Search for the cell housing the specified text and yield its (X, Y) center coordinate. 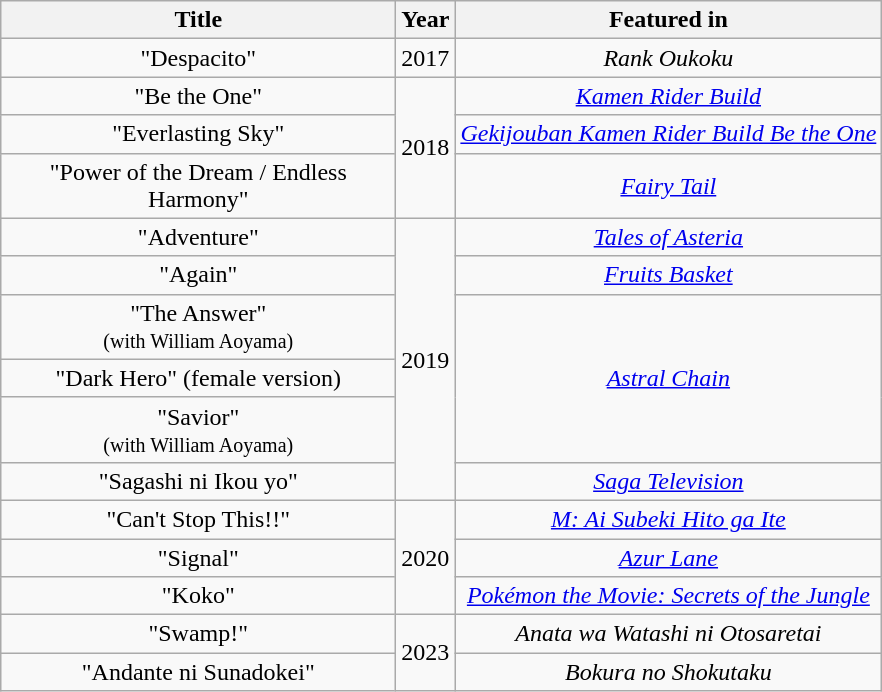
"Adventure" (198, 237)
2017 (426, 58)
"Signal" (198, 557)
"Can't Stop This!!" (198, 519)
Pokémon the Movie: Secrets of the Jungle (668, 596)
"Dark Hero" (female version) (198, 378)
Rank Oukoku (668, 58)
Anata wa Watashi ni Otosaretai (668, 634)
"The Answer"(with William Aoyama) (198, 326)
Tales of Asteria (668, 237)
Bokura no Shokutaku (668, 672)
"Swamp!" (198, 634)
"Everlasting Sky" (198, 134)
"Koko" (198, 596)
Astral Chain (668, 378)
Fruits Basket (668, 275)
M: Ai Subeki Hito ga Ite (668, 519)
Featured in (668, 20)
2019 (426, 359)
Year (426, 20)
Saga Television (668, 481)
2023 (426, 653)
"Sagashi ni Ikou yo" (198, 481)
"Power of the Dream / Endless Harmony" (198, 186)
Azur Lane (668, 557)
Gekijouban Kamen Rider Build Be the One (668, 134)
2020 (426, 557)
2018 (426, 148)
Title (198, 20)
"Savior"(with William Aoyama) (198, 430)
"Again" (198, 275)
"Be the One" (198, 96)
Kamen Rider Build (668, 96)
"Despacito" (198, 58)
Fairy Tail (668, 186)
"Andante ni Sunadokei" (198, 672)
